Determine the [X, Y] coordinate at the center of the cell enclosing the given text.  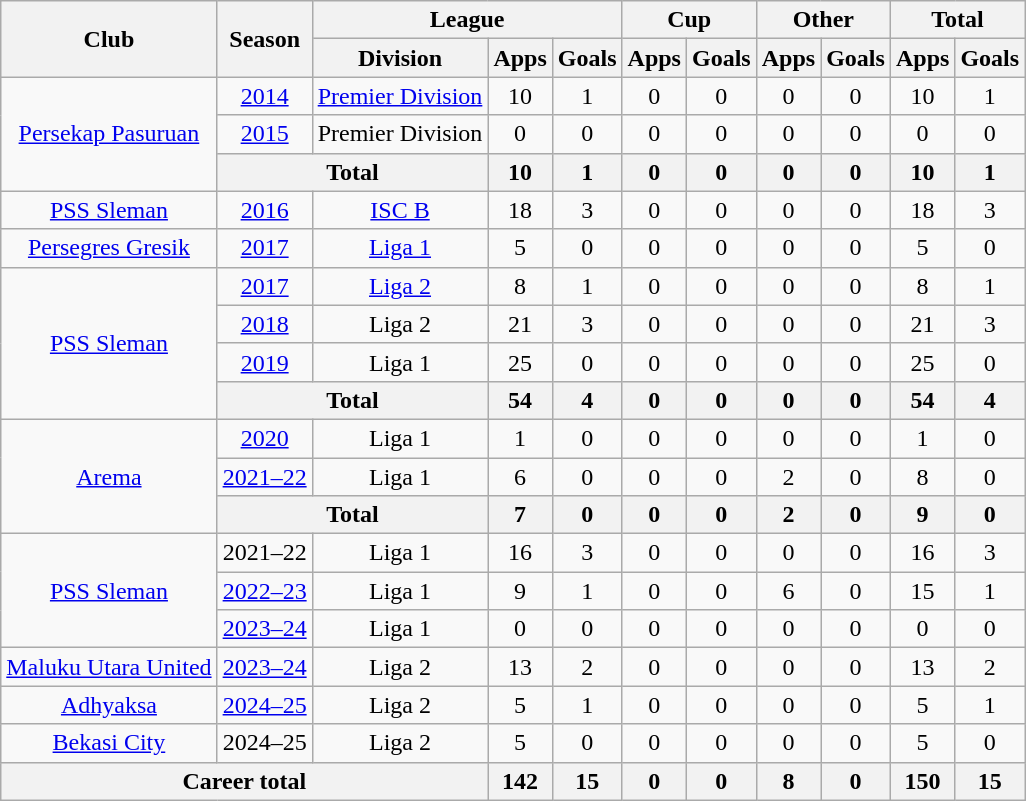
2022–23 [264, 591]
2014 [264, 96]
Other [823, 20]
Persegres Gresik [109, 248]
Bekasi City [109, 743]
150 [922, 781]
Club [109, 39]
2015 [264, 134]
Adhyaksa [109, 705]
Cup [689, 20]
7 [520, 515]
Career total [244, 781]
2016 [264, 210]
Season [264, 39]
League [467, 20]
Maluku Utara United [109, 667]
ISC B [400, 210]
2019 [264, 362]
142 [520, 781]
2020 [264, 438]
Persekap Pasuruan [109, 134]
Division [400, 58]
Arema [109, 476]
2018 [264, 324]
